From the cell containing the given text, extract its center point as [x, y] coordinate. 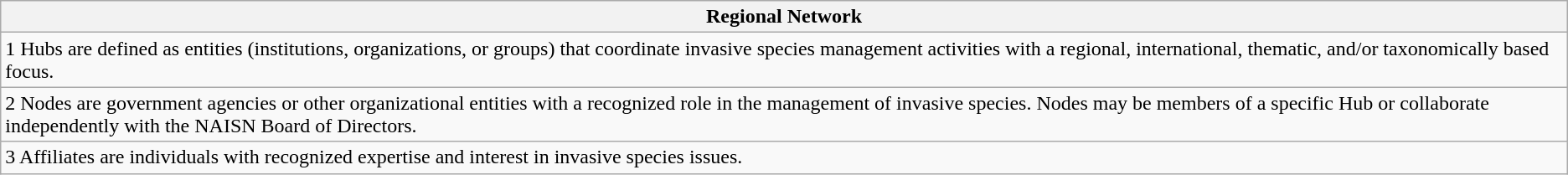
Regional Network [784, 17]
3 Affiliates are individuals with recognized expertise and interest in invasive species issues. [784, 157]
